From the cell containing the given text, extract its center point as (X, Y) coordinate. 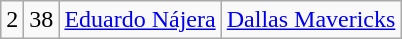
38 (42, 20)
Eduardo Nájera (140, 20)
Dallas Mavericks (311, 20)
2 (12, 20)
